Locate the cell with the specified text and output its (x, y) center coordinate. 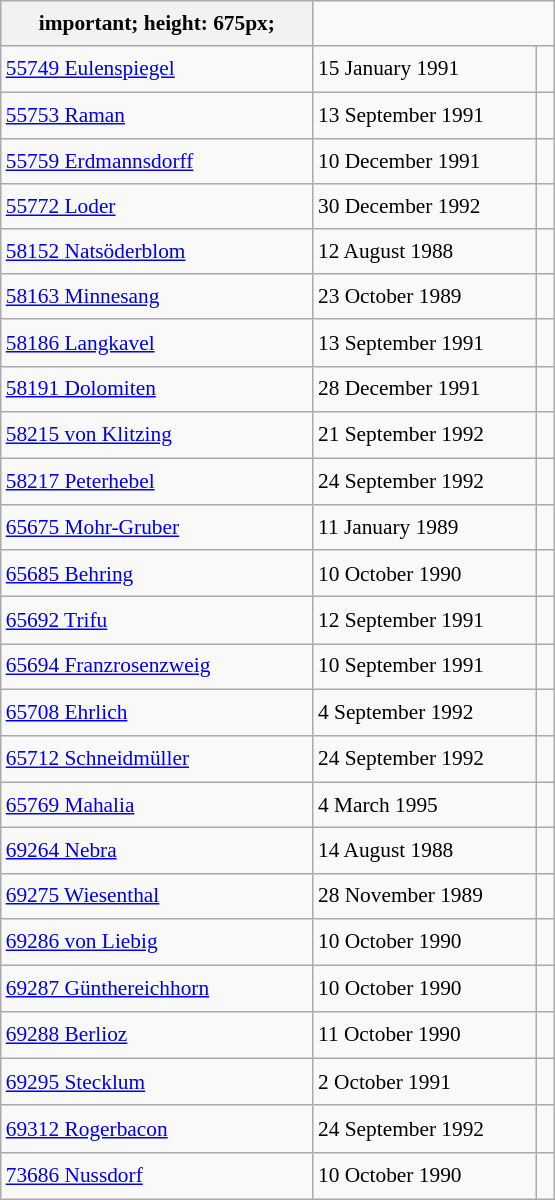
15 January 1991 (424, 68)
28 November 1989 (424, 896)
58152 Natsöderblom (157, 252)
65694 Franzrosenzweig (157, 666)
58191 Dolomiten (157, 388)
important; height: 675px; (157, 24)
69264 Nebra (157, 850)
69286 von Liebig (157, 942)
4 September 1992 (424, 712)
30 December 1992 (424, 206)
28 December 1991 (424, 388)
58163 Minnesang (157, 296)
14 August 1988 (424, 850)
23 October 1989 (424, 296)
21 September 1992 (424, 434)
55749 Eulenspiegel (157, 68)
69288 Berlioz (157, 1036)
10 December 1991 (424, 160)
65708 Ehrlich (157, 712)
69275 Wiesenthal (157, 896)
11 October 1990 (424, 1036)
65692 Trifu (157, 620)
69312 Rogerbacon (157, 1128)
58217 Peterhebel (157, 482)
2 October 1991 (424, 1082)
11 January 1989 (424, 528)
65685 Behring (157, 574)
73686 Nussdorf (157, 1176)
12 August 1988 (424, 252)
55772 Loder (157, 206)
55759 Erdmannsdorff (157, 160)
4 March 1995 (424, 804)
69287 Günthereichhorn (157, 988)
58215 von Klitzing (157, 434)
65712 Schneidmüller (157, 760)
65675 Mohr-Gruber (157, 528)
12 September 1991 (424, 620)
10 September 1991 (424, 666)
55753 Raman (157, 116)
65769 Mahalia (157, 804)
69295 Stecklum (157, 1082)
58186 Langkavel (157, 342)
